Locate the cell with the specified text and output its [X, Y] center coordinate. 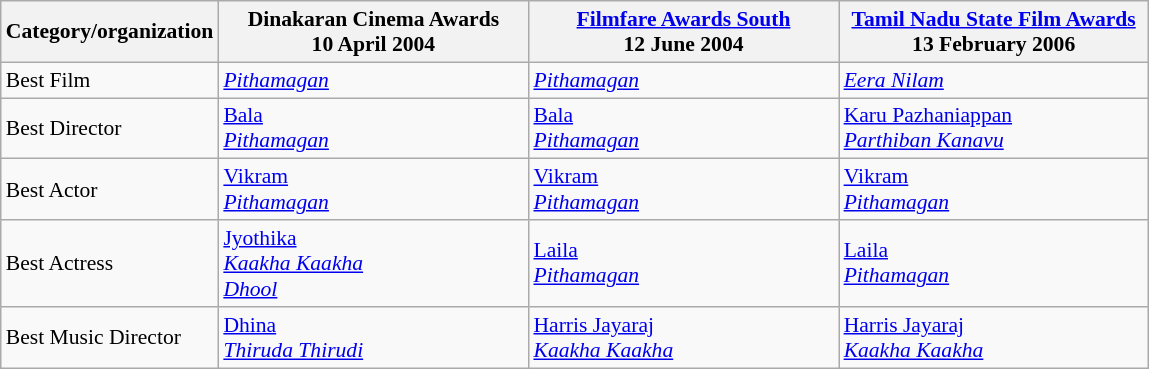
Best Film [110, 80]
Dinakaran Cinema Awards 10 April 2004 [373, 32]
Best Actor [110, 190]
Karu PazhaniappanParthiban Kanavu [994, 128]
Tamil Nadu State Film Awards13 February 2006 [994, 32]
Best Actress [110, 264]
Best Music Director [110, 338]
Category/organization [110, 32]
Filmfare Awards South12 June 2004 [683, 32]
Best Director [110, 128]
JyothikaKaakha Kaakha Dhool [373, 264]
Eera Nilam [994, 80]
DhinaThiruda Thirudi [373, 338]
